For the text-containing cell, return its midpoint in [x, y] coordinate format. 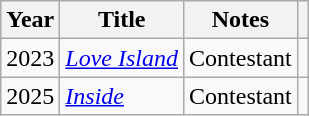
Notes [241, 20]
Title [122, 20]
Love Island [122, 58]
2023 [30, 58]
Year [30, 20]
Inside [122, 96]
2025 [30, 96]
